Detect which cell encompasses the target text, then output its [X, Y] center coordinate. 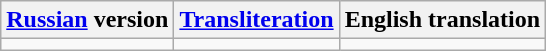
Transliteration [256, 20]
Russian version [88, 20]
English translation [442, 20]
